Return [x, y] of the center of cell containing provided text 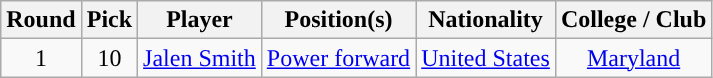
Position(s) [338, 20]
United States [486, 58]
10 [109, 58]
Jalen Smith [200, 58]
Player [200, 20]
Power forward [338, 58]
Pick [109, 20]
1 [41, 58]
Round [41, 20]
Maryland [633, 58]
Nationality [486, 20]
College / Club [633, 20]
